Locate the cell with the specified text and output its (X, Y) center coordinate. 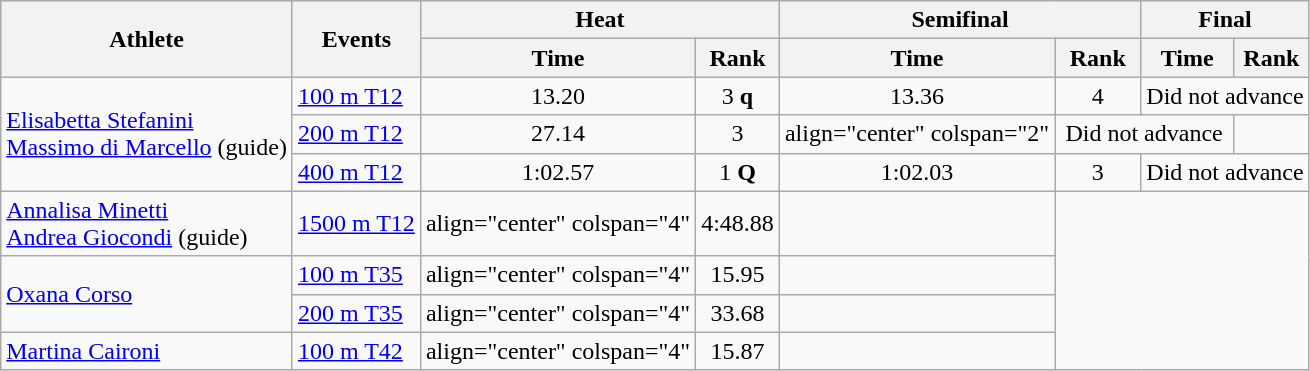
15.95 (738, 275)
13.36 (916, 96)
align="center" colspan="2" (916, 134)
200 m T12 (356, 134)
Annalisa MinettiAndrea Giocondi (guide) (147, 224)
13.20 (558, 96)
Elisabetta StefaniniMassimo di Marcello (guide) (147, 134)
1 Q (738, 172)
100 m T42 (356, 351)
33.68 (738, 313)
Semifinal (960, 20)
400 m T12 (356, 172)
1:02.03 (916, 172)
3 q (738, 96)
Events (356, 39)
100 m T35 (356, 275)
1:02.57 (558, 172)
Heat (600, 20)
4:48.88 (738, 224)
Oxana Corso (147, 294)
Final (1225, 20)
15.87 (738, 351)
200 m T35 (356, 313)
4 (1098, 96)
Athlete (147, 39)
27.14 (558, 134)
Martina Caironi (147, 351)
100 m T12 (356, 96)
1500 m T12 (356, 224)
